Provide the [X, Y] coordinate of the cell's center where the given text is located.  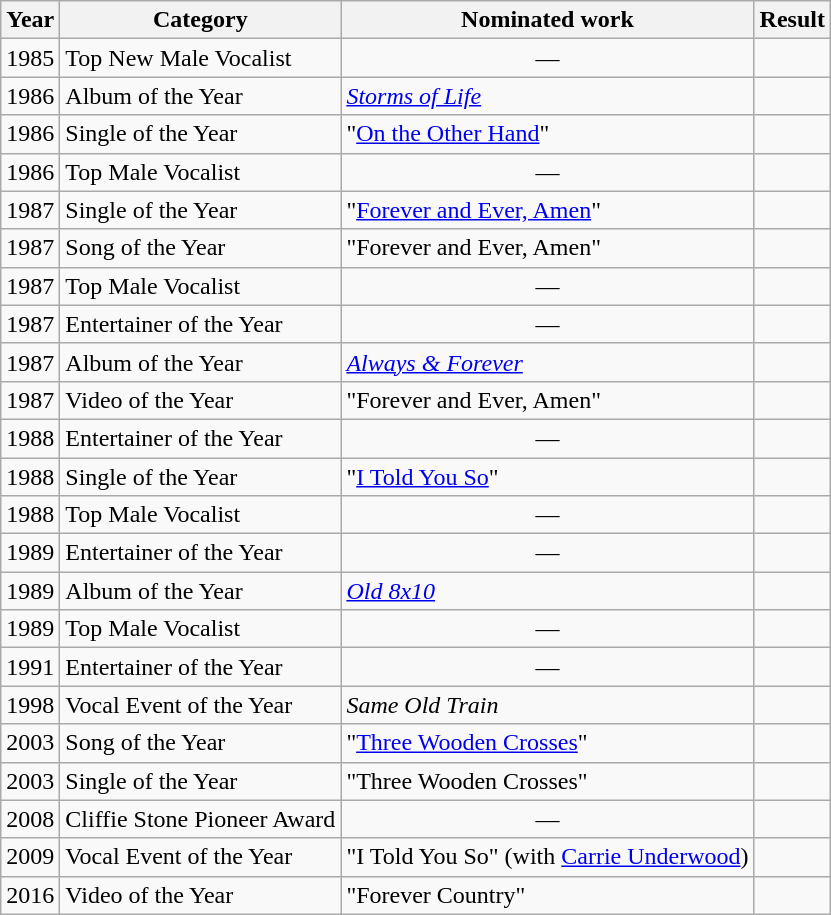
Category [200, 20]
2009 [30, 857]
2016 [30, 895]
"Forever Country" [548, 895]
Year [30, 20]
"I Told You So" (with Carrie Underwood) [548, 857]
Top New Male Vocalist [200, 58]
Same Old Train [548, 705]
Cliffie Stone Pioneer Award [200, 819]
Always & Forever [548, 362]
Old 8x10 [548, 591]
Nominated work [548, 20]
Result [792, 20]
2008 [30, 819]
1985 [30, 58]
1998 [30, 705]
"On the Other Hand" [548, 134]
Storms of Life [548, 96]
1991 [30, 667]
"I Told You So" [548, 477]
